For the text-containing cell, return its midpoint in [X, Y] coordinate format. 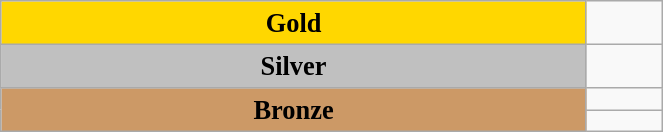
Gold [294, 22]
Silver [294, 66]
Bronze [294, 109]
